From the cell containing the given text, extract its center point as [X, Y] coordinate. 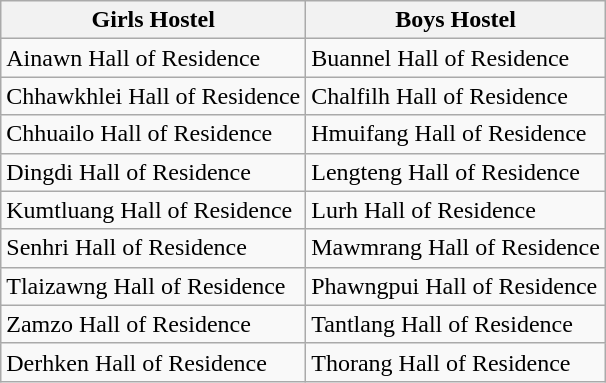
Tlaizawng Hall of Residence [154, 286]
Mawmrang Hall of Residence [456, 248]
Boys Hostel [456, 20]
Tantlang Hall of Residence [456, 324]
Phawngpui Hall of Residence [456, 286]
Girls Hostel [154, 20]
Chhuailo Hall of Residence [154, 134]
Kumtluang Hall of Residence [154, 210]
Chalfilh Hall of Residence [456, 96]
Senhri Hall of Residence [154, 248]
Lurh Hall of Residence [456, 210]
Chhawkhlei Hall of Residence [154, 96]
Zamzo Hall of Residence [154, 324]
Derhken Hall of Residence [154, 362]
Dingdi Hall of Residence [154, 172]
Lengteng Hall of Residence [456, 172]
Hmuifang Hall of Residence [456, 134]
Thorang Hall of Residence [456, 362]
Ainawn Hall of Residence [154, 58]
Buannel Hall of Residence [456, 58]
